Search for the cell housing the specified text and yield its (x, y) center coordinate. 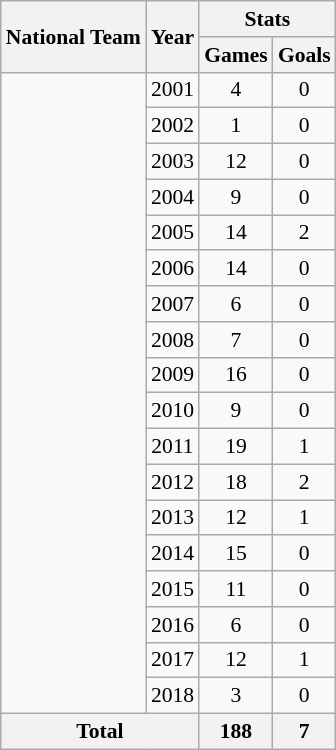
3 (236, 696)
2008 (172, 340)
2001 (172, 90)
2003 (172, 162)
Goals (304, 55)
2011 (172, 447)
2012 (172, 482)
16 (236, 375)
2013 (172, 518)
2007 (172, 304)
Total (100, 732)
4 (236, 90)
2005 (172, 233)
18 (236, 482)
2010 (172, 411)
Year (172, 36)
2015 (172, 589)
2017 (172, 660)
Stats (268, 19)
National Team (74, 36)
2006 (172, 269)
2014 (172, 554)
2018 (172, 696)
2002 (172, 126)
2009 (172, 375)
2004 (172, 197)
11 (236, 589)
19 (236, 447)
188 (236, 732)
Games (236, 55)
2016 (172, 625)
15 (236, 554)
